Scan for the cell matching the given text and deliver its [x, y] coordinate at center. 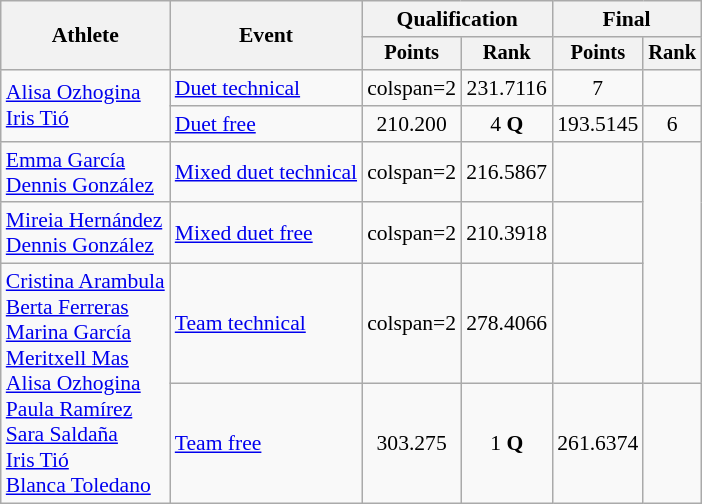
Mireia HernándezDennis González [86, 234]
Alisa OzhoginaIris Tió [86, 106]
231.7116 [506, 88]
303.275 [412, 444]
193.5145 [598, 124]
7 [598, 88]
Duet free [266, 124]
6 [672, 124]
1 Q [506, 444]
Athlete [86, 36]
Cristina ArambulaBerta FerrerasMarina GarcíaMeritxell MasAlisa OzhoginaPaula RamírezSara SaldañaIris TióBlanca Toledano [86, 384]
Event [266, 36]
Team technical [266, 324]
210.200 [412, 124]
Duet technical [266, 88]
Mixed duet technical [266, 172]
216.5867 [506, 172]
Final [626, 19]
Qualification [457, 19]
Emma GarcíaDennis González [86, 172]
4 Q [506, 124]
210.3918 [506, 234]
278.4066 [506, 324]
Team free [266, 444]
261.6374 [598, 444]
Mixed duet free [266, 234]
